Identify which cell holds the provided text, then report its (X, Y) central coordinate. 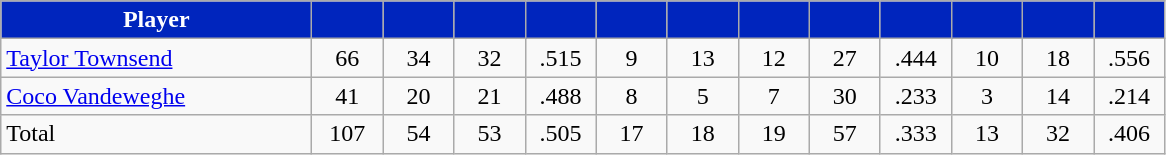
.406 (1130, 134)
8 (632, 96)
66 (348, 58)
10 (986, 58)
41 (348, 96)
.488 (560, 96)
5 (702, 96)
19 (774, 134)
3 (986, 96)
57 (844, 134)
Coco Vandeweghe (156, 96)
54 (418, 134)
14 (1058, 96)
Total (156, 134)
21 (490, 96)
17 (632, 134)
107 (348, 134)
9 (632, 58)
Player (156, 20)
20 (418, 96)
53 (490, 134)
Taylor Townsend (156, 58)
.333 (916, 134)
.214 (1130, 96)
.233 (916, 96)
.556 (1130, 58)
30 (844, 96)
.444 (916, 58)
34 (418, 58)
.515 (560, 58)
12 (774, 58)
27 (844, 58)
7 (774, 96)
.505 (560, 134)
